From the cell containing the given text, extract its center point as (x, y) coordinate. 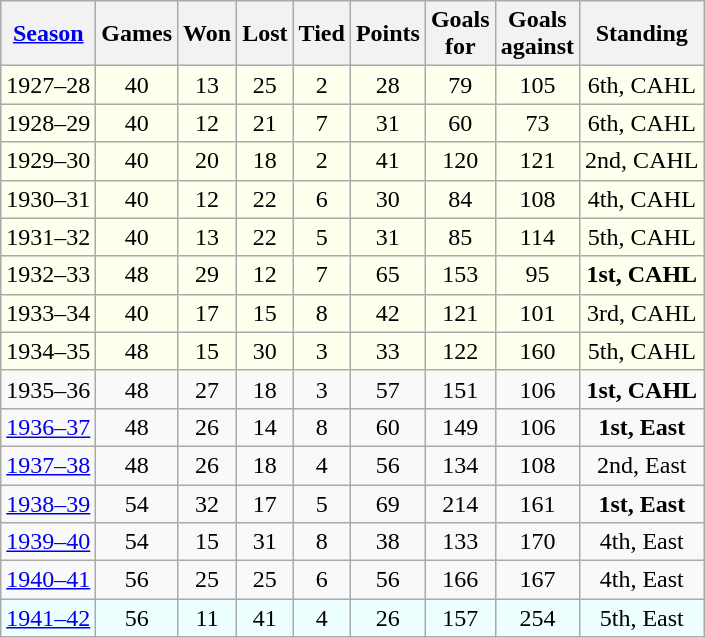
2nd, East (642, 465)
167 (537, 580)
1934–35 (48, 351)
79 (460, 85)
Tied (322, 34)
122 (460, 351)
5th, East (642, 618)
Season (48, 34)
20 (208, 161)
1929–30 (48, 161)
69 (388, 503)
32 (208, 503)
3rd, CAHL (642, 313)
1937–38 (48, 465)
1933–34 (48, 313)
1931–32 (48, 237)
133 (460, 542)
170 (537, 542)
Won (208, 34)
65 (388, 275)
1936–37 (48, 427)
1940–41 (48, 580)
28 (388, 85)
1938–39 (48, 503)
157 (460, 618)
Standing (642, 34)
1941–42 (48, 618)
161 (537, 503)
1932–33 (48, 275)
29 (208, 275)
114 (537, 237)
84 (460, 199)
Goalsfor (460, 34)
1927–28 (48, 85)
Games (137, 34)
166 (460, 580)
214 (460, 503)
120 (460, 161)
4th, CAHL (642, 199)
134 (460, 465)
57 (388, 389)
149 (460, 427)
1930–31 (48, 199)
105 (537, 85)
160 (537, 351)
33 (388, 351)
42 (388, 313)
73 (537, 123)
254 (537, 618)
27 (208, 389)
95 (537, 275)
85 (460, 237)
151 (460, 389)
101 (537, 313)
1935–36 (48, 389)
2nd, CAHL (642, 161)
Lost (265, 34)
153 (460, 275)
1939–40 (48, 542)
1928–29 (48, 123)
38 (388, 542)
11 (208, 618)
21 (265, 123)
Goalsagainst (537, 34)
Points (388, 34)
14 (265, 427)
